For the text-containing cell, return its midpoint in (X, Y) coordinate format. 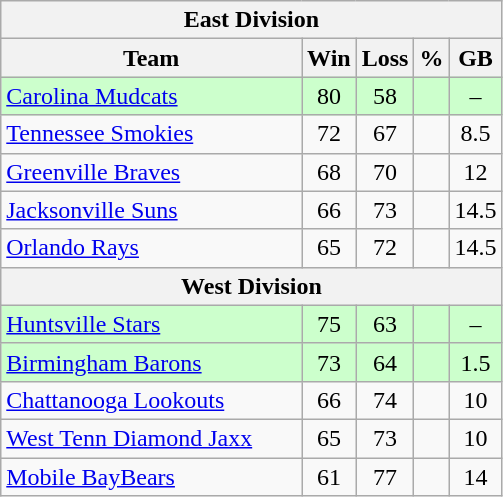
GB (476, 58)
1.5 (476, 362)
70 (385, 172)
Carolina Mudcats (152, 96)
75 (330, 324)
80 (330, 96)
Orlando Rays (152, 248)
% (432, 58)
Jacksonville Suns (152, 210)
63 (385, 324)
Team (152, 58)
61 (330, 477)
58 (385, 96)
Huntsville Stars (152, 324)
77 (385, 477)
74 (385, 400)
Mobile BayBears (152, 477)
12 (476, 172)
68 (330, 172)
Greenville Braves (152, 172)
64 (385, 362)
8.5 (476, 134)
Win (330, 58)
Loss (385, 58)
East Division (252, 20)
Birmingham Barons (152, 362)
67 (385, 134)
West Division (252, 286)
West Tenn Diamond Jaxx (152, 438)
Tennessee Smokies (152, 134)
14 (476, 477)
Chattanooga Lookouts (152, 400)
